Output the (x, y) coordinate of the center of the cell containing the given text.  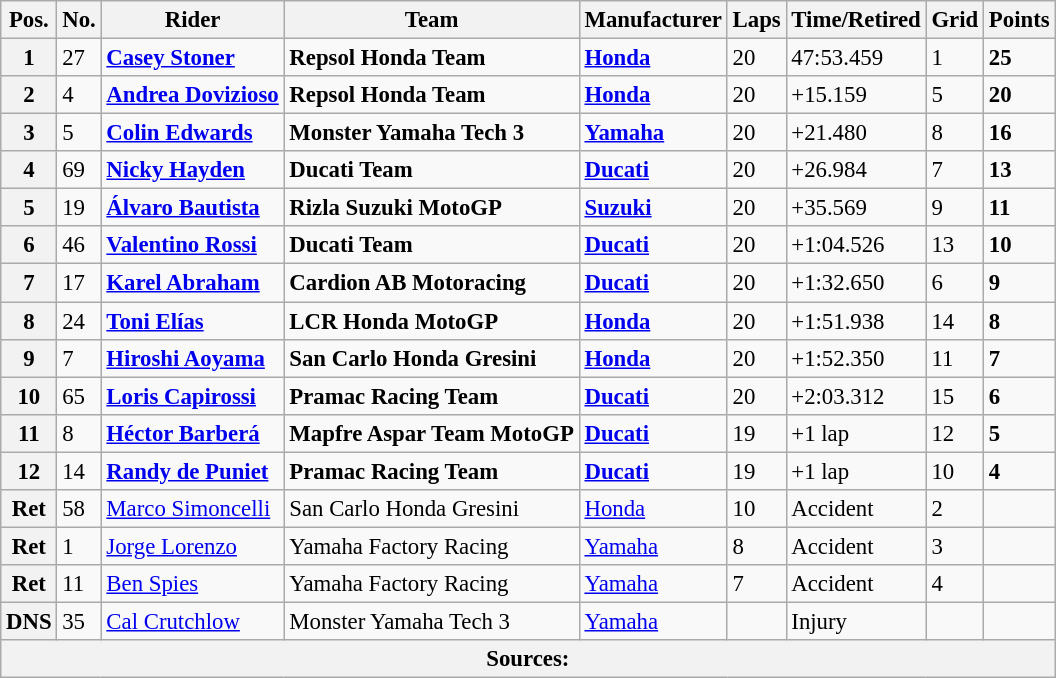
Colin Edwards (192, 133)
Nicky Hayden (192, 170)
27 (79, 58)
Points (1020, 20)
Injury (856, 621)
+1:51.938 (856, 321)
LCR Honda MotoGP (432, 321)
24 (79, 321)
Grid (954, 20)
25 (1020, 58)
Time/Retired (856, 20)
Héctor Barberá (192, 433)
+26.984 (856, 170)
+1:32.650 (856, 283)
Pos. (29, 20)
Team (432, 20)
46 (79, 245)
+1:04.526 (856, 245)
Toni Elías (192, 321)
Valentino Rossi (192, 245)
Cal Crutchlow (192, 621)
+2:03.312 (856, 396)
Álvaro Bautista (192, 208)
+21.480 (856, 133)
16 (1020, 133)
Manufacturer (653, 20)
Rider (192, 20)
Sources: (528, 659)
Karel Abraham (192, 283)
Ben Spies (192, 584)
Hiroshi Aoyama (192, 358)
69 (79, 170)
Loris Capirossi (192, 396)
15 (954, 396)
65 (79, 396)
Laps (756, 20)
Cardion AB Motoracing (432, 283)
Suzuki (653, 208)
47:53.459 (856, 58)
Casey Stoner (192, 58)
Mapfre Aspar Team MotoGP (432, 433)
Andrea Dovizioso (192, 95)
DNS (29, 621)
+15.159 (856, 95)
Randy de Puniet (192, 471)
+35.569 (856, 208)
Jorge Lorenzo (192, 546)
Marco Simoncelli (192, 509)
+1:52.350 (856, 358)
35 (79, 621)
No. (79, 20)
Rizla Suzuki MotoGP (432, 208)
58 (79, 509)
17 (79, 283)
